Output the (X, Y) coordinate of the center of the cell containing the given text.  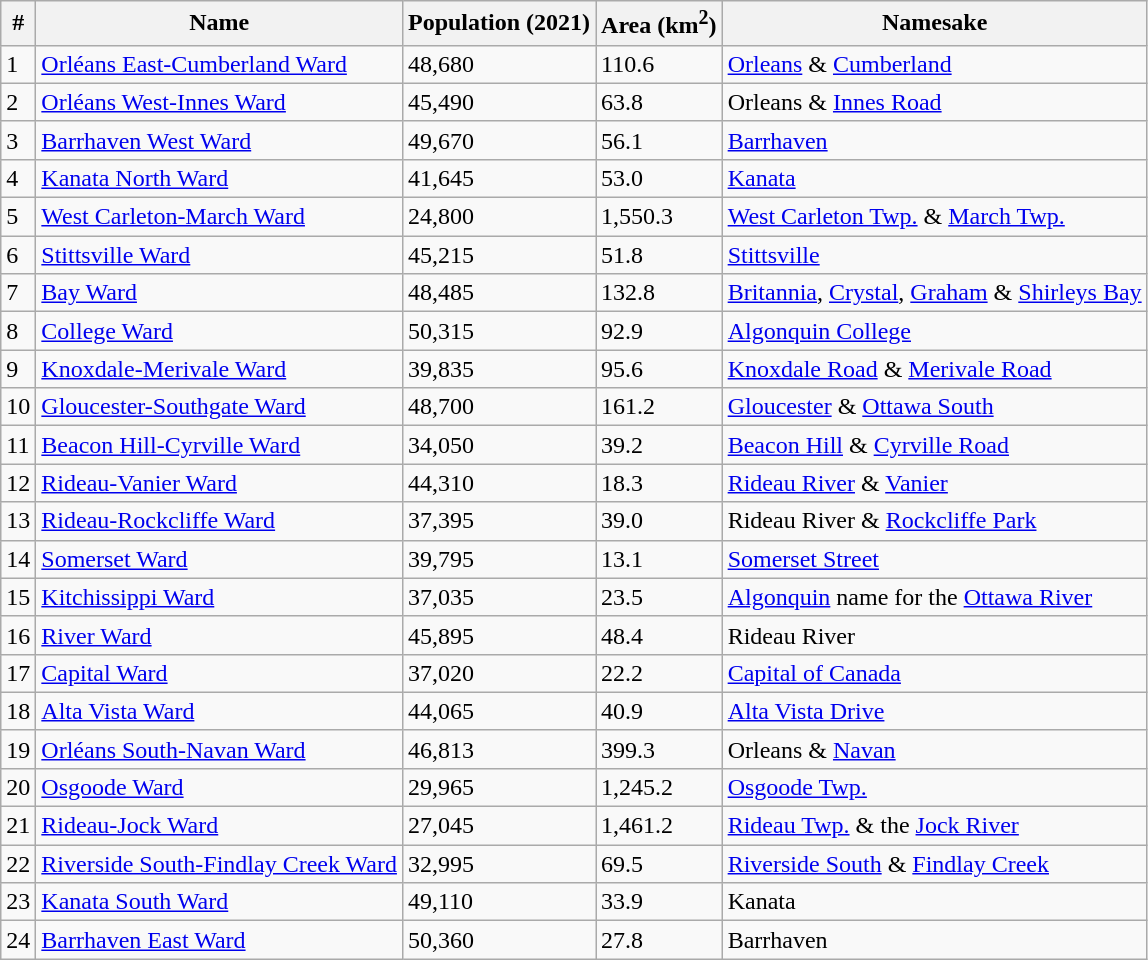
Rideau Twp. & the Jock River (934, 826)
92.9 (660, 331)
132.8 (660, 293)
Orléans South-Navan Ward (220, 749)
161.2 (660, 407)
45,490 (498, 102)
16 (18, 635)
1,245.2 (660, 787)
45,215 (498, 255)
Knoxdale-Merivale Ward (220, 369)
Beacon Hill & Cyrville Road (934, 445)
46,813 (498, 749)
23 (18, 902)
Rideau-Jock Ward (220, 826)
Britannia, Crystal, Graham & Shirleys Bay (934, 293)
14 (18, 559)
West Carleton-March Ward (220, 217)
River Ward (220, 635)
1,550.3 (660, 217)
32,995 (498, 864)
23.5 (660, 597)
1,461.2 (660, 826)
Alta Vista Drive (934, 711)
29,965 (498, 787)
15 (18, 597)
48,485 (498, 293)
College Ward (220, 331)
2 (18, 102)
48,700 (498, 407)
Rideau-Vanier Ward (220, 483)
56.1 (660, 140)
Orléans West-Innes Ward (220, 102)
4 (18, 178)
399.3 (660, 749)
3 (18, 140)
44,065 (498, 711)
33.9 (660, 902)
49,110 (498, 902)
Orleans & Innes Road (934, 102)
17 (18, 673)
53.0 (660, 178)
6 (18, 255)
Riverside South & Findlay Creek (934, 864)
Orléans East-Cumberland Ward (220, 64)
95.6 (660, 369)
Kanata North Ward (220, 178)
45,895 (498, 635)
50,360 (498, 940)
Riverside South-Findlay Creek Ward (220, 864)
Barrhaven East Ward (220, 940)
Barrhaven West Ward (220, 140)
Beacon Hill-Cyrville Ward (220, 445)
69.5 (660, 864)
39.0 (660, 521)
Stittsville (934, 255)
Area (km2) (660, 24)
10 (18, 407)
Rideau-Rockcliffe Ward (220, 521)
11 (18, 445)
22 (18, 864)
34,050 (498, 445)
37,395 (498, 521)
8 (18, 331)
13.1 (660, 559)
5 (18, 217)
39,835 (498, 369)
12 (18, 483)
27,045 (498, 826)
63.8 (660, 102)
20 (18, 787)
Algonquin College (934, 331)
49,670 (498, 140)
Bay Ward (220, 293)
48,680 (498, 64)
Knoxdale Road & Merivale Road (934, 369)
48.4 (660, 635)
39.2 (660, 445)
13 (18, 521)
9 (18, 369)
Somerset Street (934, 559)
Kitchissippi Ward (220, 597)
Osgoode Twp. (934, 787)
Name (220, 24)
Rideau River & Rockcliffe Park (934, 521)
West Carleton Twp. & March Twp. (934, 217)
1 (18, 64)
22.2 (660, 673)
40.9 (660, 711)
27.8 (660, 940)
37,020 (498, 673)
39,795 (498, 559)
Alta Vista Ward (220, 711)
Rideau River (934, 635)
Rideau River & Vanier (934, 483)
Population (2021) (498, 24)
Orleans & Cumberland (934, 64)
Gloucester & Ottawa South (934, 407)
44,310 (498, 483)
# (18, 24)
51.8 (660, 255)
24,800 (498, 217)
Orleans & Navan (934, 749)
Capital Ward (220, 673)
Kanata South Ward (220, 902)
18.3 (660, 483)
Capital of Canada (934, 673)
41,645 (498, 178)
Somerset Ward (220, 559)
110.6 (660, 64)
21 (18, 826)
37,035 (498, 597)
50,315 (498, 331)
Gloucester-Southgate Ward (220, 407)
Osgoode Ward (220, 787)
7 (18, 293)
Namesake (934, 24)
18 (18, 711)
24 (18, 940)
Algonquin name for the Ottawa River (934, 597)
19 (18, 749)
Stittsville Ward (220, 255)
